Output the [x, y] coordinate of the center of the cell containing the given text.  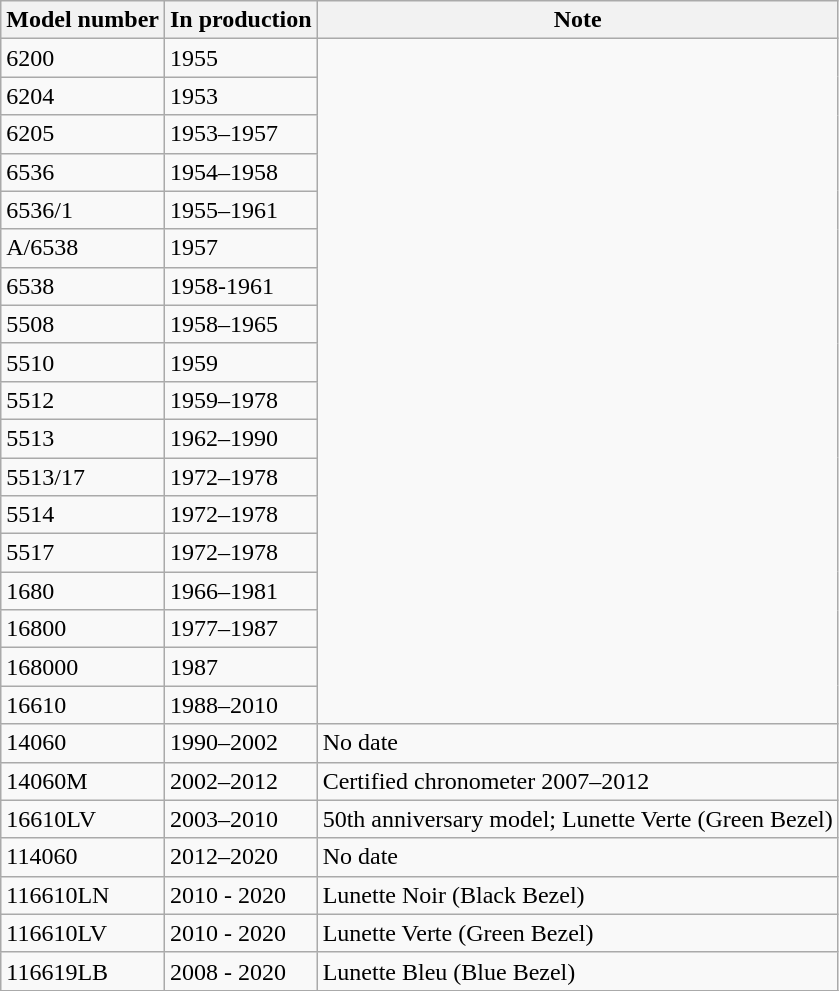
1958-1961 [240, 286]
2002–2012 [240, 781]
1988–2010 [240, 705]
1954–1958 [240, 172]
2012–2020 [240, 857]
6538 [83, 286]
1962–1990 [240, 438]
1966–1981 [240, 591]
1958–1965 [240, 324]
116619LB [83, 971]
1680 [83, 591]
Lunette Noir (Black Bezel) [578, 895]
5517 [83, 553]
1959 [240, 362]
5510 [83, 362]
1987 [240, 667]
114060 [83, 857]
6200 [83, 58]
Model number [83, 20]
1955–1961 [240, 210]
16610 [83, 705]
50th anniversary model; Lunette Verte (Green Bezel) [578, 819]
1990–2002 [240, 743]
6205 [83, 134]
16800 [83, 629]
In production [240, 20]
116610LN [83, 895]
5514 [83, 515]
168000 [83, 667]
5508 [83, 324]
A/6538 [83, 248]
16610LV [83, 819]
Lunette Verte (Green Bezel) [578, 933]
5513/17 [83, 477]
6536/1 [83, 210]
6204 [83, 96]
14060M [83, 781]
1959–1978 [240, 400]
1955 [240, 58]
2003–2010 [240, 819]
6536 [83, 172]
2008 - 2020 [240, 971]
Note [578, 20]
1977–1987 [240, 629]
116610LV [83, 933]
1953–1957 [240, 134]
14060 [83, 743]
1953 [240, 96]
Certified chronometer 2007–2012 [578, 781]
Lunette Bleu (Blue Bezel) [578, 971]
1957 [240, 248]
5512 [83, 400]
5513 [83, 438]
